Identify which cell holds the provided text, then report its (x, y) central coordinate. 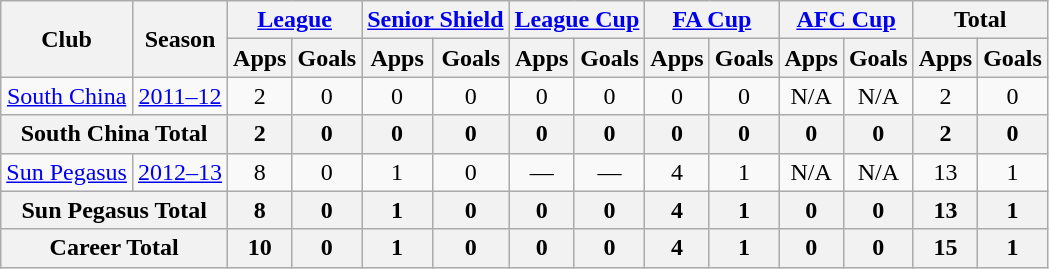
AFC Cup (846, 20)
2012–13 (180, 172)
Sun Pegasus Total (114, 210)
FA Cup (712, 20)
Club (67, 39)
Career Total (114, 248)
Senior Shield (436, 20)
Season (180, 39)
10 (260, 248)
South China Total (114, 134)
League (295, 20)
2011–12 (180, 96)
South China (67, 96)
Sun Pegasus (67, 172)
15 (945, 248)
League Cup (577, 20)
Total (980, 20)
